Search for the cell housing the specified text and yield its (x, y) center coordinate. 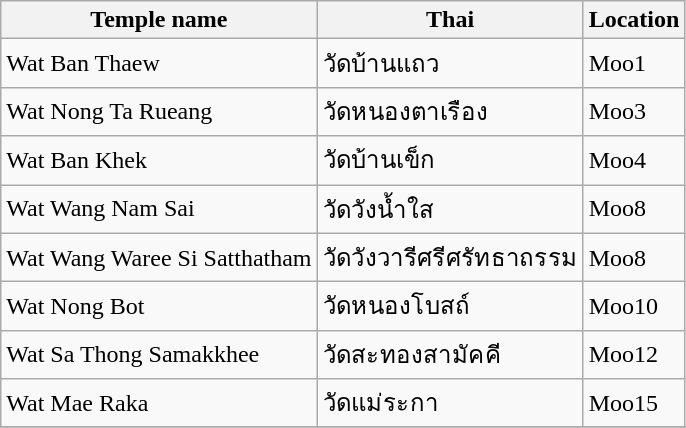
Wat Ban Thaew (159, 64)
Moo10 (634, 306)
Temple name (159, 20)
Moo4 (634, 160)
Wat Wang Waree Si Satthatham (159, 258)
Thai (450, 20)
Wat Wang Nam Sai (159, 208)
Wat Sa Thong Samakkhee (159, 354)
Location (634, 20)
วัดวังวารีศรีศรัทธาถรรม (450, 258)
Wat Nong Bot (159, 306)
Moo12 (634, 354)
วัดหนองโบสถ์ (450, 306)
Wat Mae Raka (159, 404)
วัดหนองตาเรือง (450, 112)
วัดวังน้ำใส (450, 208)
Moo15 (634, 404)
Wat Nong Ta Rueang (159, 112)
วัดบ้านเข็ก (450, 160)
Moo3 (634, 112)
วัดบ้านแถว (450, 64)
Moo1 (634, 64)
Wat Ban Khek (159, 160)
วัดแม่ระกา (450, 404)
วัดสะทองสามัคคี (450, 354)
